For the text-containing cell, return its midpoint in [X, Y] coordinate format. 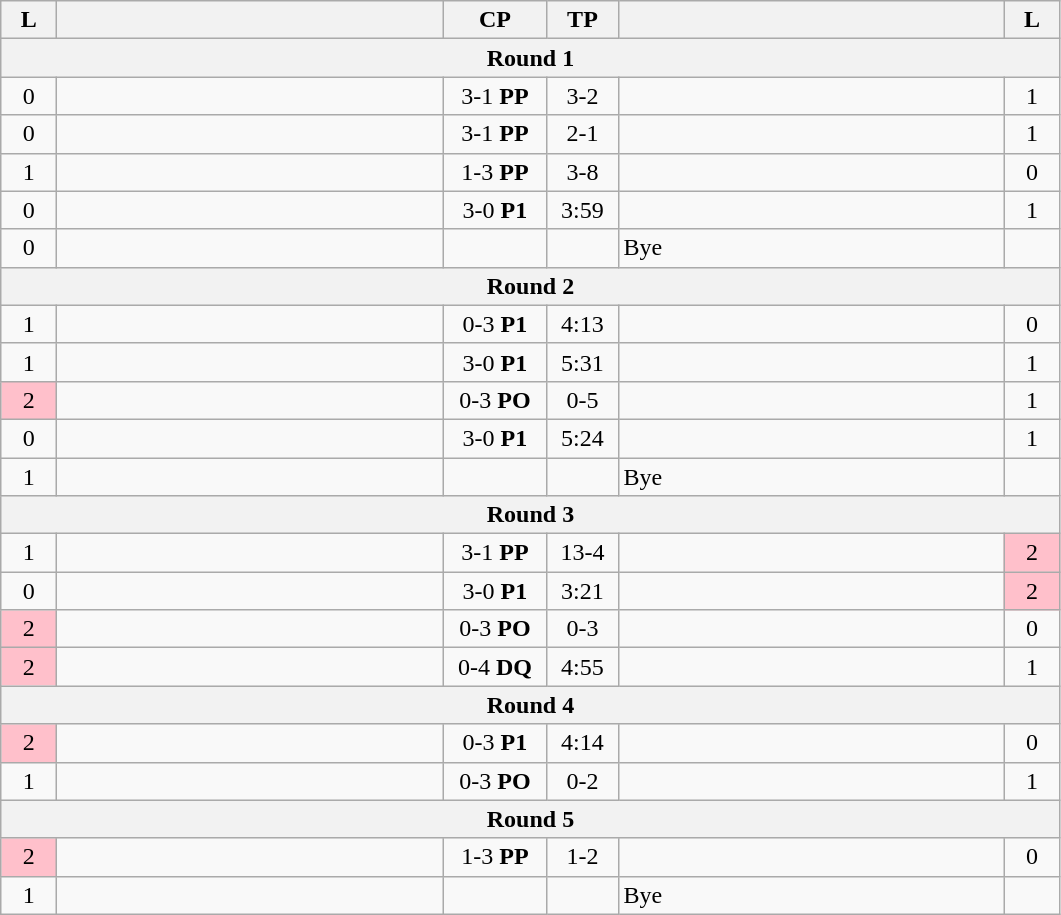
3:59 [582, 210]
0-5 [582, 400]
0-4 DQ [495, 667]
Round 4 [530, 705]
Round 3 [530, 515]
0-2 [582, 781]
3-2 [582, 96]
3:21 [582, 591]
13-4 [582, 553]
Round 2 [530, 286]
2-1 [582, 134]
5:24 [582, 438]
CP [495, 20]
Round 5 [530, 819]
4:13 [582, 324]
4:55 [582, 667]
0-3 [582, 629]
1-2 [582, 857]
4:14 [582, 743]
TP [582, 20]
Round 1 [530, 58]
5:31 [582, 362]
3-8 [582, 172]
